Pinpoint the cell where the given text exists, returning its (X, Y) midpoint coordinate. 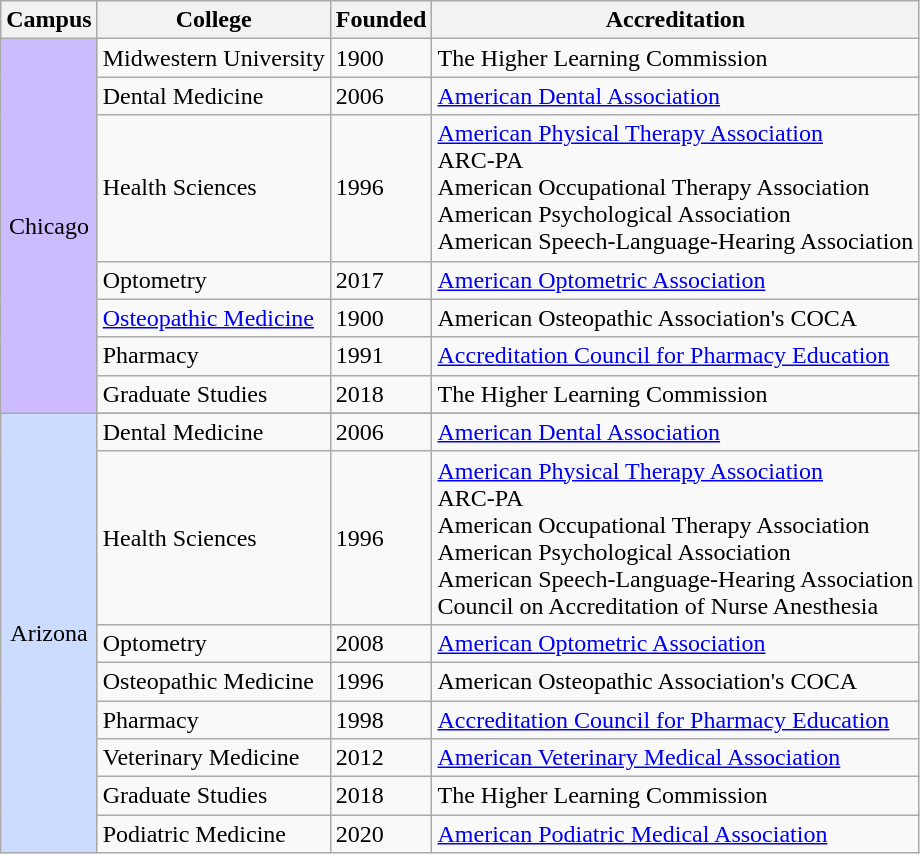
Arizona (49, 633)
1998 (381, 719)
2020 (381, 834)
1991 (381, 356)
Midwestern University (214, 58)
Veterinary Medicine (214, 758)
American Veterinary Medical Association (676, 758)
2012 (381, 758)
Campus (49, 20)
Founded (381, 20)
American Podiatric Medical Association (676, 834)
College (214, 20)
Podiatric Medicine (214, 834)
2008 (381, 643)
2017 (381, 280)
Accreditation (676, 20)
Chicago (49, 226)
